Detect which cell encompasses the target text, then output its [X, Y] center coordinate. 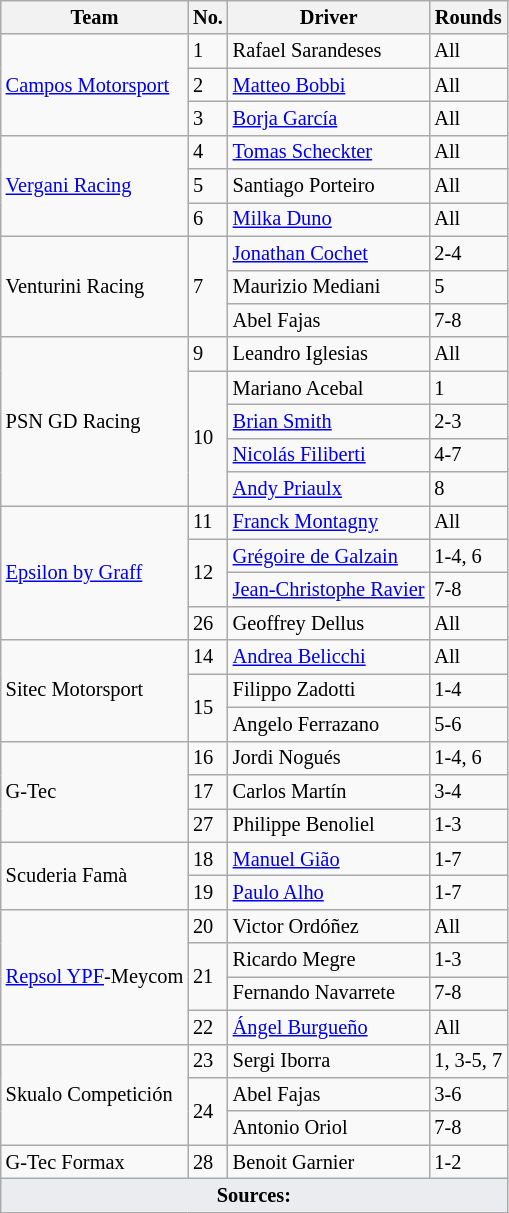
Manuel Gião [329, 859]
1, 3-5, 7 [468, 1061]
26 [208, 623]
Ricardo Megre [329, 960]
22 [208, 1027]
Franck Montagny [329, 522]
5-6 [468, 724]
18 [208, 859]
Sources: [254, 1195]
Rounds [468, 17]
Brian Smith [329, 421]
2-4 [468, 253]
Epsilon by Graff [94, 572]
Fernando Navarrete [329, 993]
12 [208, 572]
Skualo Competición [94, 1094]
Driver [329, 17]
Nicolás Filiberti [329, 455]
Antonio Oriol [329, 1128]
Paulo Alho [329, 892]
Scuderia Famà [94, 876]
Team [94, 17]
27 [208, 825]
10 [208, 438]
Venturini Racing [94, 286]
Grégoire de Galzain [329, 556]
Vergani Racing [94, 186]
14 [208, 657]
Benoit Garnier [329, 1162]
Leandro Iglesias [329, 354]
6 [208, 219]
Milka Duno [329, 219]
Angelo Ferrazano [329, 724]
Andy Priaulx [329, 489]
20 [208, 926]
19 [208, 892]
Rafael Sarandeses [329, 51]
Philippe Benoliel [329, 825]
Borja García [329, 118]
No. [208, 17]
Carlos Martín [329, 791]
1-4 [468, 690]
Repsol YPF-Meycom [94, 976]
Tomas Scheckter [329, 152]
9 [208, 354]
Maurizio Mediani [329, 287]
3-4 [468, 791]
2-3 [468, 421]
Sergi Iborra [329, 1061]
Mariano Acebal [329, 388]
7 [208, 286]
Campos Motorsport [94, 84]
Ángel Burgueño [329, 1027]
24 [208, 1110]
21 [208, 976]
2 [208, 85]
PSN GD Racing [94, 421]
Geoffrey Dellus [329, 623]
Andrea Belicchi [329, 657]
4-7 [468, 455]
Santiago Porteiro [329, 186]
23 [208, 1061]
17 [208, 791]
3-6 [468, 1094]
16 [208, 758]
G-Tec Formax [94, 1162]
Matteo Bobbi [329, 85]
1-2 [468, 1162]
Filippo Zadotti [329, 690]
Victor Ordóñez [329, 926]
Jean-Christophe Ravier [329, 589]
4 [208, 152]
15 [208, 706]
11 [208, 522]
Sitec Motorsport [94, 690]
8 [468, 489]
3 [208, 118]
Jonathan Cochet [329, 253]
Jordi Nogués [329, 758]
G-Tec [94, 792]
28 [208, 1162]
